Provide the (X, Y) coordinate of the cell's center where the given text is located.  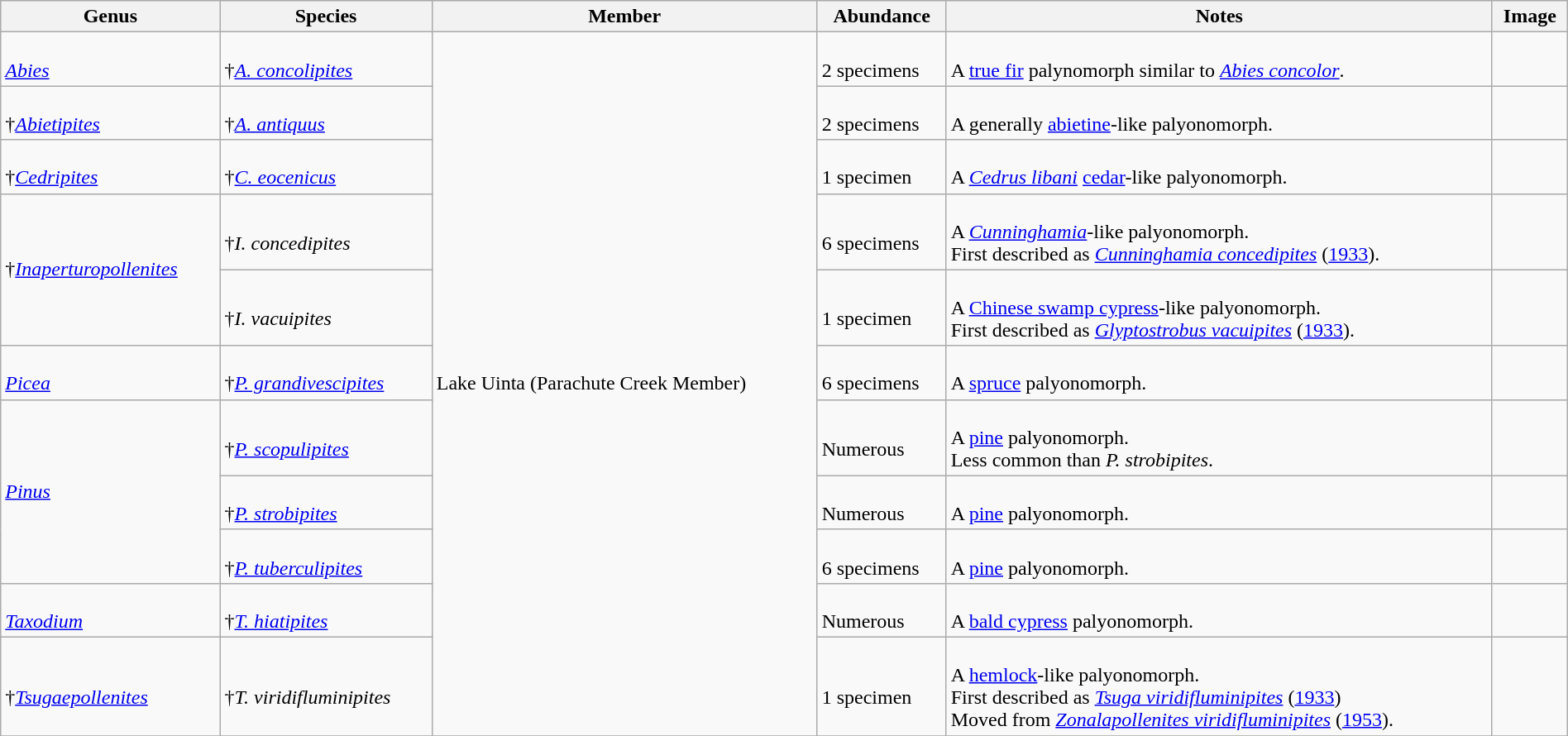
Lake Uinta (Parachute Creek Member) (624, 384)
†P. grandivescipites (326, 372)
†Abietipites (111, 112)
A bald cypress palyonomorph. (1219, 610)
Species (326, 17)
A pine palyonomorph.Less common than P. strobipites. (1219, 437)
†C. eocenicus (326, 167)
†A. antiquus (326, 112)
†P. strobipites (326, 503)
A Chinese swamp cypress-like palyonomorph.First described as Glyptostrobus vacuipites (1933). (1219, 308)
Taxodium (111, 610)
†T. viridifluminipites (326, 686)
†P. tuberculipites (326, 556)
†A. concolipites (326, 60)
Notes (1219, 17)
A generally abietine-like palyonomorph. (1219, 112)
†T. hiatipites (326, 610)
A spruce palyonomorph. (1219, 372)
A Cedrus libani cedar-like palyonomorph. (1219, 167)
Genus (111, 17)
Picea (111, 372)
Abies (111, 60)
Image (1530, 17)
Abundance (882, 17)
†I. vacuipites (326, 308)
†I. concedipites (326, 232)
†Inaperturopollenites (111, 270)
†P. scopulipites (326, 437)
†Cedripites (111, 167)
†Tsugaepollenites (111, 686)
Member (624, 17)
A true fir palynomorph similar to Abies concolor. (1219, 60)
A hemlock-like palyonomorph.First described as Tsuga viridifluminipites (1933)Moved from Zonalapollenites viridifluminipites (1953). (1219, 686)
A Cunninghamia-like palyonomorph.First described as Cunninghamia concedipites (1933). (1219, 232)
Pinus (111, 491)
